For the text-containing cell, return its midpoint in [X, Y] coordinate format. 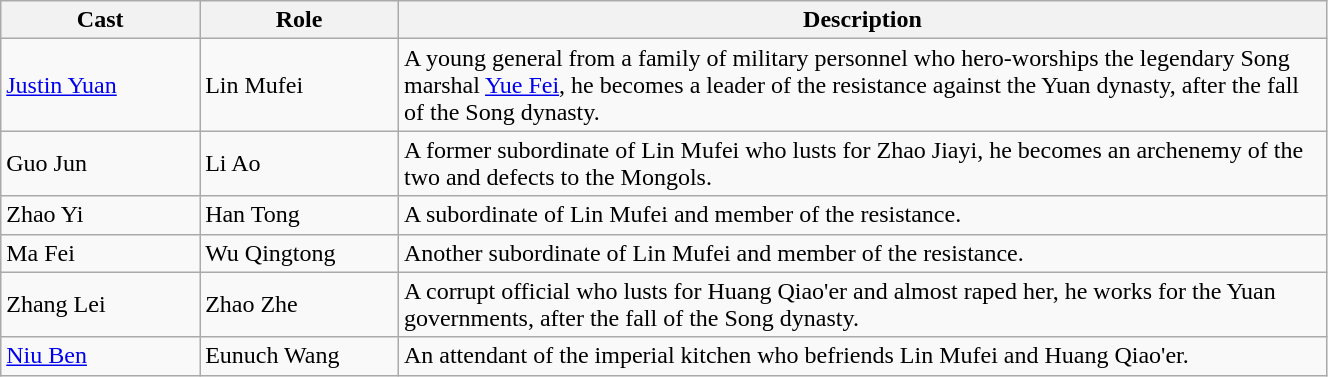
Zhang Lei [100, 304]
Guo Jun [100, 164]
A subordinate of Lin Mufei and member of the resistance. [862, 215]
Another subordinate of Lin Mufei and member of the resistance. [862, 253]
A former subordinate of Lin Mufei who lusts for Zhao Jiayi, he becomes an archenemy of the two and defects to the Mongols. [862, 164]
Eunuch Wang [300, 356]
Description [862, 20]
Zhao Zhe [300, 304]
Role [300, 20]
Niu Ben [100, 356]
Wu Qingtong [300, 253]
Li Ao [300, 164]
Zhao Yi [100, 215]
Ma Fei [100, 253]
Cast [100, 20]
Lin Mufei [300, 85]
An attendant of the imperial kitchen who befriends Lin Mufei and Huang Qiao'er. [862, 356]
Justin Yuan [100, 85]
Han Tong [300, 215]
A corrupt official who lusts for Huang Qiao'er and almost raped her, he works for the Yuan governments, after the fall of the Song dynasty. [862, 304]
